Return the [X, Y] coordinate for the center point of the cell that contains the specified text.  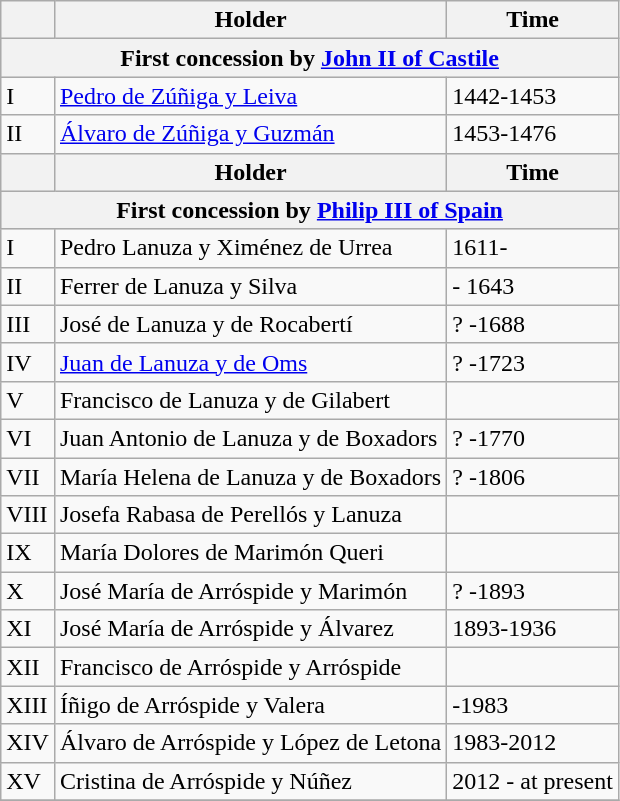
Cristina de Arróspide y Núñez [250, 781]
XV [28, 781]
Josefa Rabasa de Perellós y Lanuza [250, 515]
IX [28, 553]
XII [28, 667]
Álvaro de Zúñiga y Guzmán [250, 134]
José de Lanuza y de Rocabertí [250, 324]
VI [28, 438]
1983-2012 [533, 743]
? -1688 [533, 324]
2012 - at present [533, 781]
? -1770 [533, 438]
XIV [28, 743]
XIII [28, 705]
? -1893 [533, 591]
José María de Arróspide y Álvarez [250, 629]
First concession by John II of Castile [310, 58]
First concession by Philip III of Spain [310, 210]
X [28, 591]
Pedro de Zúñiga y Leiva [250, 96]
XI [28, 629]
Pedro Lanuza y Ximénez de Urrea [250, 248]
V [28, 400]
-1983 [533, 705]
IV [28, 362]
- 1643 [533, 286]
VIII [28, 515]
VII [28, 477]
1611- [533, 248]
Francisco de Arróspide y Arróspide [250, 667]
José María de Arróspide y Marimón [250, 591]
Álvaro de Arróspide y López de Letona [250, 743]
Íñigo de Arróspide y Valera [250, 705]
III [28, 324]
María Helena de Lanuza y de Boxadors [250, 477]
1453-1476 [533, 134]
? -1723 [533, 362]
Francisco de Lanuza y de Gilabert [250, 400]
1893-1936 [533, 629]
Juan Antonio de Lanuza y de Boxadors [250, 438]
Ferrer de Lanuza y Silva [250, 286]
1442-1453 [533, 96]
Juan de Lanuza y de Oms [250, 362]
María Dolores de Marimón Queri [250, 553]
? -1806 [533, 477]
